Locate the cell with the specified text and output its (X, Y) center coordinate. 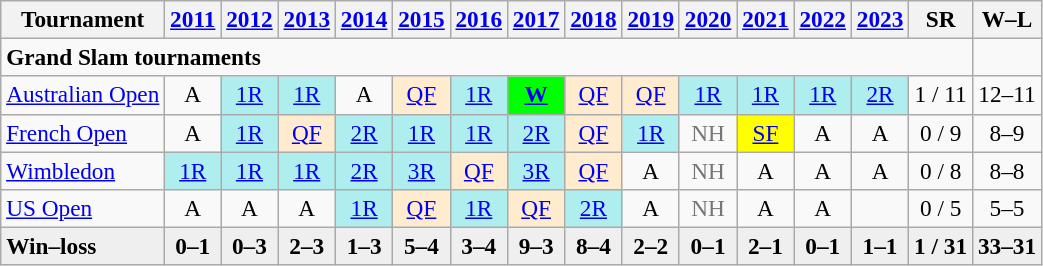
0 / 5 (941, 208)
8–4 (594, 246)
2–3 (306, 246)
9–3 (536, 246)
2023 (880, 19)
1 / 31 (941, 246)
US Open (83, 208)
2022 (822, 19)
2012 (250, 19)
W (536, 95)
SF (766, 133)
0–3 (250, 246)
2019 (650, 19)
5–5 (1008, 208)
Wimbledon (83, 170)
W–L (1008, 19)
1–1 (880, 246)
1–3 (364, 246)
8–9 (1008, 133)
5–4 (422, 246)
3–4 (478, 246)
2–2 (650, 246)
Grand Slam tournaments (487, 57)
2011 (193, 19)
0 / 9 (941, 133)
SR (941, 19)
2015 (422, 19)
0 / 8 (941, 170)
2018 (594, 19)
Australian Open (83, 95)
2–1 (766, 246)
8–8 (1008, 170)
33–31 (1008, 246)
12–11 (1008, 95)
2021 (766, 19)
2020 (708, 19)
2013 (306, 19)
2014 (364, 19)
French Open (83, 133)
2017 (536, 19)
Tournament (83, 19)
Win–loss (83, 246)
2016 (478, 19)
1 / 11 (941, 95)
